Return the (X, Y) coordinate for the center point of the cell that contains the specified text.  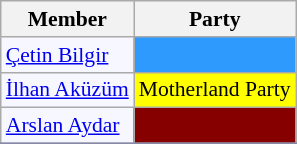
Party (215, 19)
Motherland Party (215, 90)
Arslan Aydar (68, 126)
Member (68, 19)
İlhan Aküzüm (68, 90)
Çetin Bilgir (68, 55)
